Extract the (x, y) coordinate from the center of the cell holding the provided text.  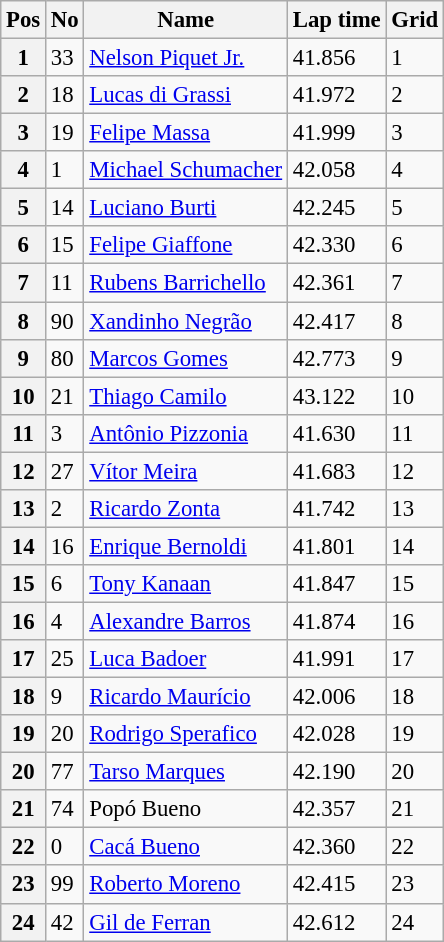
Tarso Marques (186, 772)
41.742 (336, 509)
80 (65, 358)
41.999 (336, 133)
74 (65, 809)
42.417 (336, 321)
Grid (414, 20)
42.028 (336, 734)
42.330 (336, 245)
77 (65, 772)
No (65, 20)
Nelson Piquet Jr. (186, 58)
42.058 (336, 170)
41.683 (336, 471)
Luciano Burti (186, 208)
42 (65, 922)
Rodrigo Sperafico (186, 734)
33 (65, 58)
42.415 (336, 885)
41.972 (336, 95)
42.612 (336, 922)
27 (65, 471)
42.357 (336, 809)
42.773 (336, 358)
Enrique Bernoldi (186, 546)
43.122 (336, 396)
41.801 (336, 546)
0 (65, 847)
41.847 (336, 584)
Alexandre Barros (186, 621)
Marcos Gomes (186, 358)
Xandinho Negrão (186, 321)
Vítor Meira (186, 471)
25 (65, 659)
99 (65, 885)
Roberto Moreno (186, 885)
42.360 (336, 847)
Felipe Massa (186, 133)
Lap time (336, 20)
Popó Bueno (186, 809)
Ricardo Maurício (186, 697)
Name (186, 20)
Ricardo Zonta (186, 509)
Cacá Bueno (186, 847)
Rubens Barrichello (186, 283)
41.856 (336, 58)
41.874 (336, 621)
Luca Badoer (186, 659)
42.190 (336, 772)
42.361 (336, 283)
Lucas di Grassi (186, 95)
Felipe Giaffone (186, 245)
Gil de Ferran (186, 922)
42.006 (336, 697)
Tony Kanaan (186, 584)
Pos (24, 20)
42.245 (336, 208)
41.630 (336, 433)
Thiago Camilo (186, 396)
Michael Schumacher (186, 170)
Antônio Pizzonia (186, 433)
90 (65, 321)
41.991 (336, 659)
